Scan for the cell matching the given text and deliver its [x, y] coordinate at center. 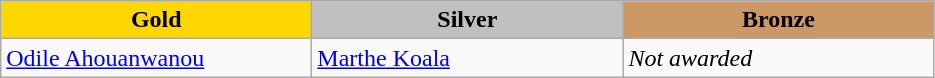
Odile Ahouanwanou [156, 58]
Silver [468, 20]
Bronze [778, 20]
Not awarded [778, 58]
Gold [156, 20]
Marthe Koala [468, 58]
